Return the (X, Y) coordinate for the center point of the cell that contains the specified text.  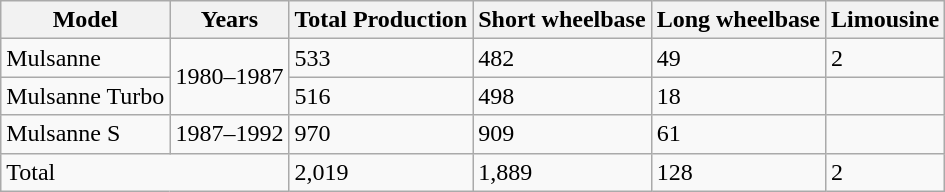
482 (562, 58)
Total Production (381, 20)
970 (381, 134)
49 (738, 58)
Limousine (886, 20)
18 (738, 96)
61 (738, 134)
516 (381, 96)
909 (562, 134)
Years (230, 20)
Total (145, 172)
1987–1992 (230, 134)
2,019 (381, 172)
128 (738, 172)
1,889 (562, 172)
Mulsanne S (86, 134)
Short wheelbase (562, 20)
498 (562, 96)
Model (86, 20)
533 (381, 58)
Mulsanne Turbo (86, 96)
Mulsanne (86, 58)
Long wheelbase (738, 20)
1980–1987 (230, 77)
